From the cell containing the given text, extract its center point as (X, Y) coordinate. 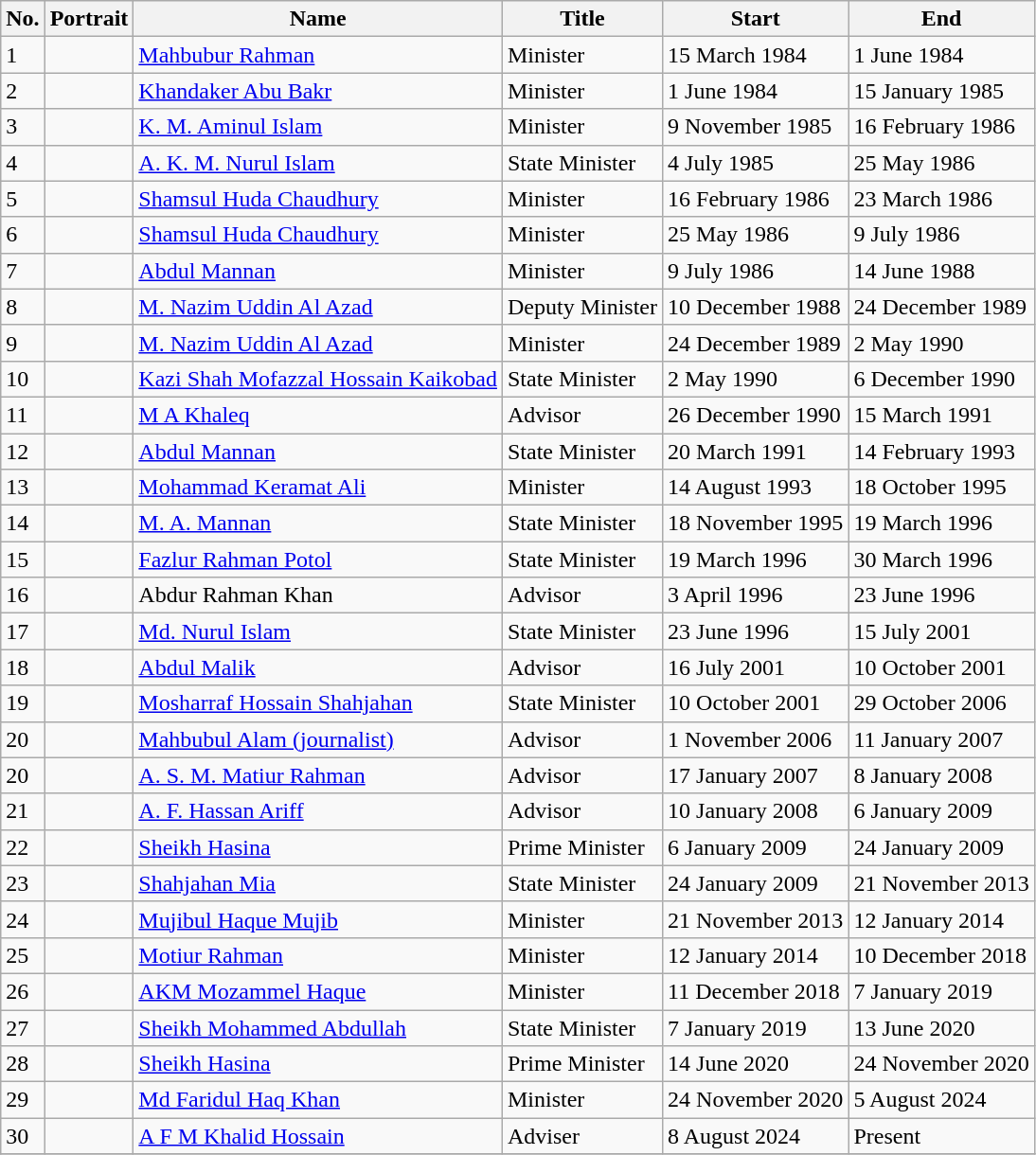
11 December 2018 (756, 991)
14 August 1993 (756, 488)
M A Khaleq (318, 415)
Mohammad Keramat Ali (318, 488)
29 October 2006 (941, 703)
A. S. M. Matiur Rahman (318, 775)
1 November 2006 (756, 739)
26 (23, 991)
Title (581, 19)
Present (941, 1136)
15 March 1991 (941, 415)
A. F. Hassan Ariff (318, 811)
19 (23, 703)
12 (23, 452)
8 August 2024 (756, 1136)
14 June 1988 (941, 271)
Abdur Rahman Khan (318, 595)
A F M Khalid Hossain (318, 1136)
Name (318, 19)
3 (23, 127)
14 (23, 524)
5 August 2024 (941, 1100)
7 (23, 271)
Mujibul Haque Mujib (318, 919)
Mahbubur Rahman (318, 55)
13 (23, 488)
6 (23, 235)
Mosharraf Hossain Shahjahan (318, 703)
20 March 1991 (756, 452)
18 (23, 667)
15 March 1984 (756, 55)
Md Faridul Haq Khan (318, 1100)
25 (23, 955)
26 December 1990 (756, 415)
8 January 2008 (941, 775)
10 (23, 379)
Shahjahan Mia (318, 883)
30 (23, 1136)
Portrait (89, 19)
5 (23, 199)
K. M. Aminul Islam (318, 127)
3 April 1996 (756, 595)
30 March 1996 (941, 560)
10 December 2018 (941, 955)
4 (23, 163)
21 (23, 811)
Fazlur Rahman Potol (318, 560)
Sheikh Mohammed Abdullah (318, 1027)
29 (23, 1100)
2 (23, 91)
16 July 2001 (756, 667)
22 (23, 847)
Mahbubul Alam (journalist) (318, 739)
Kazi Shah Mofazzal Hossain Kaikobad (318, 379)
16 (23, 595)
11 January 2007 (941, 739)
8 (23, 307)
A. K. M. Nurul Islam (318, 163)
6 December 1990 (941, 379)
M. A. Mannan (318, 524)
18 October 1995 (941, 488)
Motiur Rahman (318, 955)
Khandaker Abu Bakr (318, 91)
11 (23, 415)
End (941, 19)
1 (23, 55)
AKM Mozammel Haque (318, 991)
14 February 1993 (941, 452)
Md. Nurul Islam (318, 631)
9 November 1985 (756, 127)
18 November 1995 (756, 524)
23 (23, 883)
15 (23, 560)
Abdul Malik (318, 667)
10 January 2008 (756, 811)
15 January 1985 (941, 91)
15 July 2001 (941, 631)
Adviser (581, 1136)
Deputy Minister (581, 307)
14 June 2020 (756, 1064)
Start (756, 19)
23 March 1986 (941, 199)
13 June 2020 (941, 1027)
No. (23, 19)
17 (23, 631)
4 July 1985 (756, 163)
9 (23, 343)
27 (23, 1027)
28 (23, 1064)
17 January 2007 (756, 775)
10 December 1988 (756, 307)
24 (23, 919)
